From the cell containing the given text, extract its center point as [X, Y] coordinate. 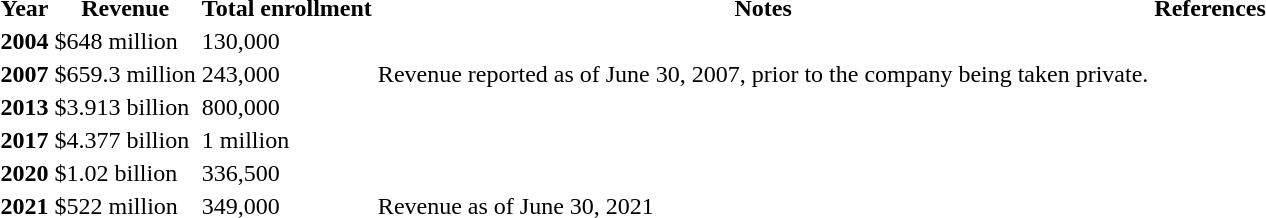
243,000 [286, 74]
$3.913 billion [125, 107]
1 million [286, 140]
336,500 [286, 173]
800,000 [286, 107]
Revenue reported as of June 30, 2007, prior to the company being taken private. [762, 74]
130,000 [286, 41]
$4.377 billion [125, 140]
$659.3 million [125, 74]
$648 million [125, 41]
$1.02 billion [125, 173]
